Output the [x, y] coordinate of the center of the cell containing the given text.  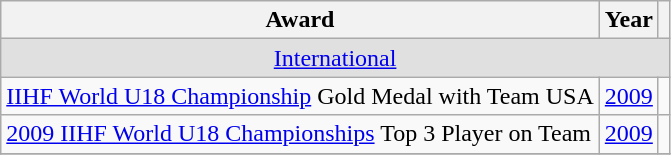
IIHF World U18 Championship Gold Medal with Team USA [300, 96]
2009 IIHF World U18 Championships Top 3 Player on Team [300, 134]
Award [300, 20]
Year [628, 20]
International [336, 58]
